Identify which cell holds the provided text, then report its (x, y) central coordinate. 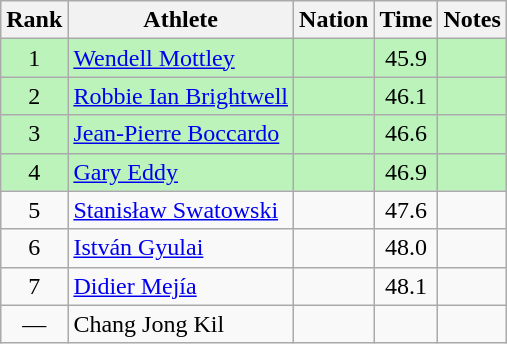
Gary Eddy (181, 172)
4 (34, 172)
Robbie Ian Brightwell (181, 96)
Stanisław Swatowski (181, 210)
Didier Mejía (181, 286)
Rank (34, 20)
48.1 (406, 286)
48.0 (406, 248)
Chang Jong Kil (181, 324)
1 (34, 58)
Time (406, 20)
— (34, 324)
46.1 (406, 96)
Athlete (181, 20)
6 (34, 248)
2 (34, 96)
Wendell Mottley (181, 58)
Notes (472, 20)
3 (34, 134)
Nation (334, 20)
István Gyulai (181, 248)
47.6 (406, 210)
7 (34, 286)
45.9 (406, 58)
5 (34, 210)
Jean-Pierre Boccardo (181, 134)
46.6 (406, 134)
46.9 (406, 172)
